Search for the cell housing the specified text and yield its (X, Y) center coordinate. 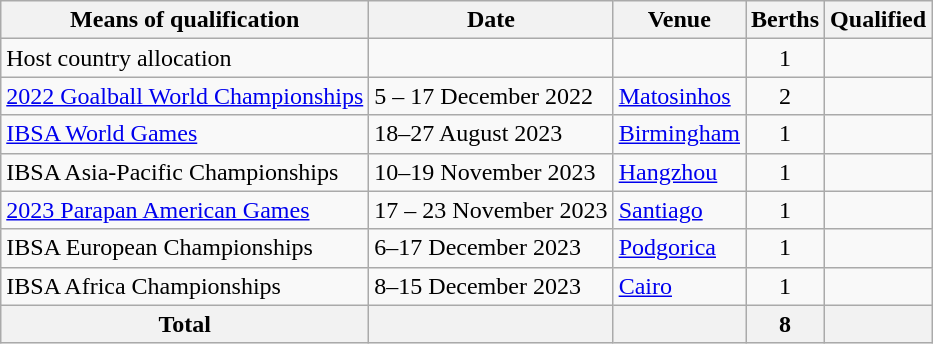
IBSA Asia-Pacific Championships (185, 172)
Qualified (878, 20)
8–15 December 2023 (491, 286)
IBSA European Championships (185, 248)
Total (185, 324)
Berths (786, 20)
Venue (679, 20)
Date (491, 20)
Host country allocation (185, 58)
Means of qualification (185, 20)
Birmingham (679, 134)
17 – 23 November 2023 (491, 210)
18–27 August 2023 (491, 134)
2 (786, 96)
IBSA World Games (185, 134)
Santiago (679, 210)
5 – 17 December 2022 (491, 96)
6–17 December 2023 (491, 248)
Matosinhos (679, 96)
10–19 November 2023 (491, 172)
IBSA Africa Championships (185, 286)
8 (786, 324)
Podgorica (679, 248)
2022 Goalball World Championships (185, 96)
Cairo (679, 286)
2023 Parapan American Games (185, 210)
Hangzhou (679, 172)
